Detect which cell encompasses the target text, then output its (x, y) center coordinate. 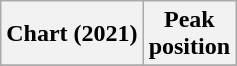
Peakposition (189, 34)
Chart (2021) (72, 34)
